For the text-containing cell, return its midpoint in [X, Y] coordinate format. 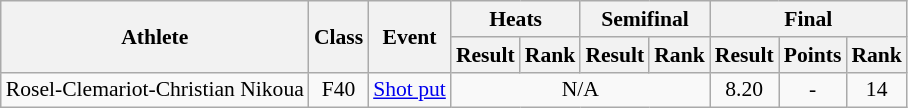
8.20 [744, 90]
Heats [516, 19]
Athlete [155, 36]
Semifinal [644, 19]
14 [876, 90]
F40 [338, 90]
Shot put [410, 90]
Class [338, 36]
- [813, 90]
N/A [580, 90]
Event [410, 36]
Final [808, 19]
Rosel-Clemariot-Christian Nikoua [155, 90]
Points [813, 55]
